Find where the given text appears and provide that cell's center as (x, y) coordinate. 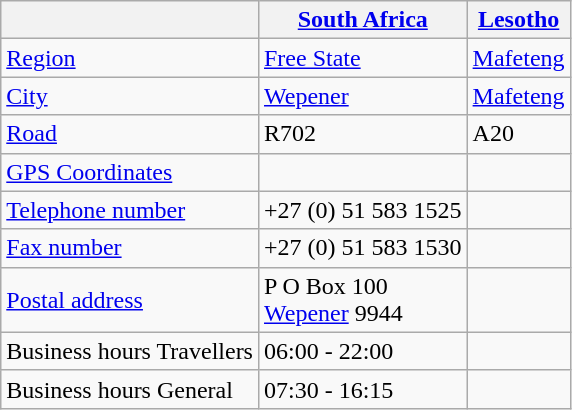
Road (130, 134)
+27 (0) 51 583 1525 (362, 210)
+27 (0) 51 583 1530 (362, 248)
Business hours General (130, 389)
City (130, 96)
Business hours Travellers (130, 351)
A20 (518, 134)
Postal address (130, 300)
GPS Coordinates (130, 172)
Lesotho (518, 20)
07:30 - 16:15 (362, 389)
Free State (362, 58)
Wepener (362, 96)
South Africa (362, 20)
Telephone number (130, 210)
06:00 - 22:00 (362, 351)
Fax number (130, 248)
R702 (362, 134)
Region (130, 58)
P O Box 100Wepener 9944 (362, 300)
